Detect which cell encompasses the target text, then output its (X, Y) center coordinate. 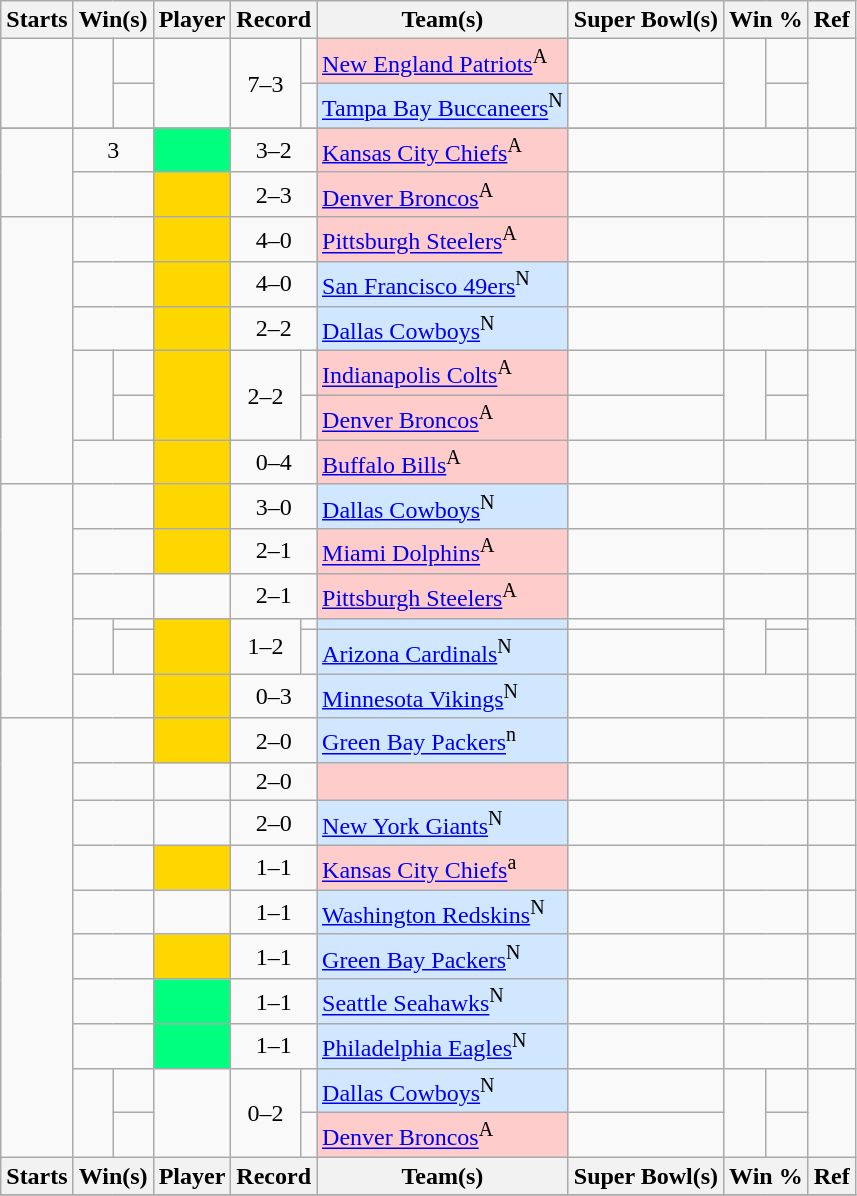
Green Bay PackersN (443, 956)
Washington RedskinsN (443, 912)
San Francisco 49ersN (443, 284)
New England PatriotsA (443, 62)
Tampa Bay BuccaneersN (443, 106)
Indianapolis ColtsA (443, 374)
3–0 (274, 506)
3–2 (274, 150)
Minnesota VikingsN (443, 696)
3 (113, 150)
Buffalo BillsA (443, 462)
Arizona CardinalsN (443, 652)
Kansas City ChiefsA (443, 150)
1–2 (266, 646)
0–4 (274, 462)
New York GiantsN (443, 824)
0–3 (274, 696)
Seattle SeahawksN (443, 1002)
Miami DolphinsA (443, 552)
Green Bay Packersn (443, 740)
Kansas City Chiefsa (443, 868)
0–2 (266, 1112)
Philadelphia EaglesN (443, 1046)
7–3 (266, 84)
2–3 (274, 194)
